Pinpoint the cell where the given text exists, returning its [X, Y] midpoint coordinate. 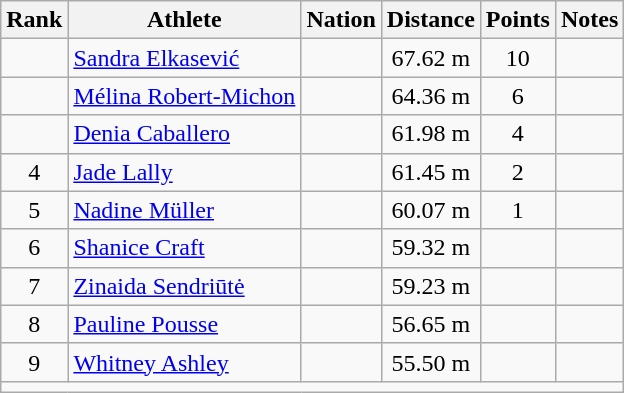
61.45 m [430, 172]
Rank [34, 20]
9 [34, 362]
Sandra Elkasević [184, 58]
Shanice Craft [184, 248]
56.65 m [430, 324]
1 [518, 210]
Points [518, 20]
5 [34, 210]
59.23 m [430, 286]
67.62 m [430, 58]
Nation [341, 20]
Whitney Ashley [184, 362]
Mélina Robert-Michon [184, 96]
2 [518, 172]
59.32 m [430, 248]
10 [518, 58]
61.98 m [430, 134]
Notes [589, 20]
8 [34, 324]
7 [34, 286]
55.50 m [430, 362]
Jade Lally [184, 172]
Denia Caballero [184, 134]
60.07 m [430, 210]
64.36 m [430, 96]
Pauline Pousse [184, 324]
Athlete [184, 20]
Distance [430, 20]
Nadine Müller [184, 210]
Zinaida Sendriūtė [184, 286]
